Locate the cell with the specified text and output its [x, y] center coordinate. 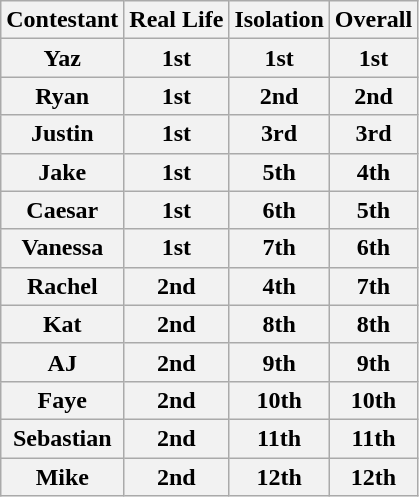
Faye [62, 400]
Caesar [62, 210]
Real Life [176, 20]
Ryan [62, 96]
Justin [62, 134]
Sebastian [62, 438]
Jake [62, 172]
Rachel [62, 286]
Yaz [62, 58]
Mike [62, 477]
Contestant [62, 20]
Vanessa [62, 248]
Kat [62, 324]
Overall [373, 20]
Isolation [279, 20]
AJ [62, 362]
